Find where the given text appears and provide that cell's center as (x, y) coordinate. 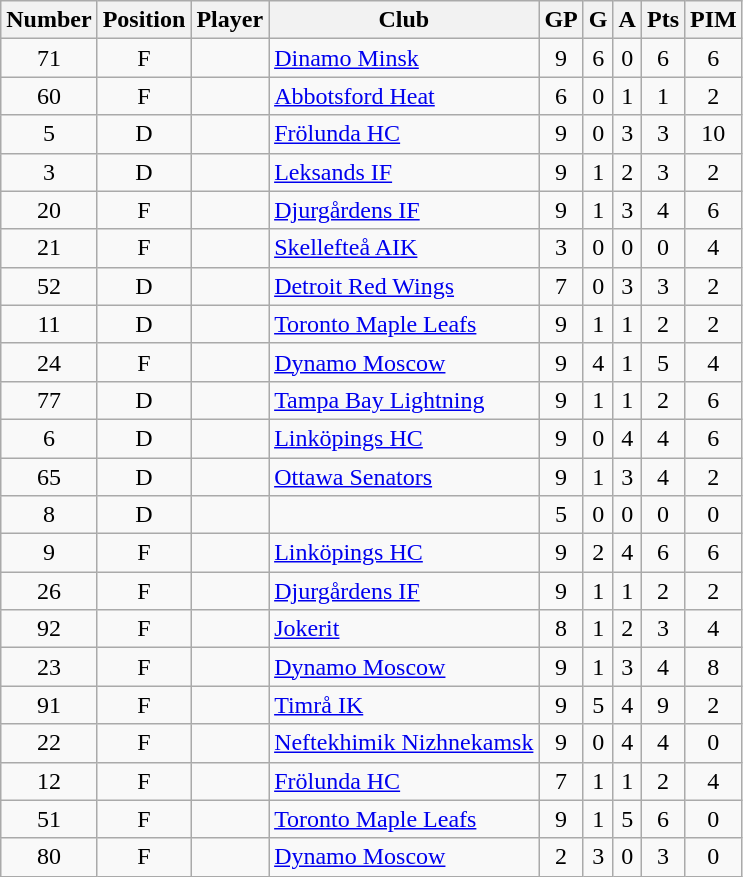
PIM (714, 20)
20 (49, 210)
Club (404, 20)
Neftekhimik Nizhnekamsk (404, 743)
Ottawa Senators (404, 477)
11 (49, 324)
92 (49, 629)
Number (49, 20)
26 (49, 591)
G (598, 20)
24 (49, 362)
Player (230, 20)
51 (49, 819)
23 (49, 667)
52 (49, 286)
A (627, 20)
Timrå IK (404, 705)
71 (49, 58)
65 (49, 477)
GP (561, 20)
12 (49, 781)
Detroit Red Wings (404, 286)
80 (49, 857)
Jokerit (404, 629)
22 (49, 743)
Pts (662, 20)
91 (49, 705)
Skellefteå AIK (404, 248)
Dinamo Minsk (404, 58)
Position (144, 20)
10 (714, 134)
21 (49, 248)
Abbotsford Heat (404, 96)
60 (49, 96)
Tampa Bay Lightning (404, 400)
77 (49, 400)
Leksands IF (404, 172)
